Detect which cell encompasses the target text, then output its (X, Y) center coordinate. 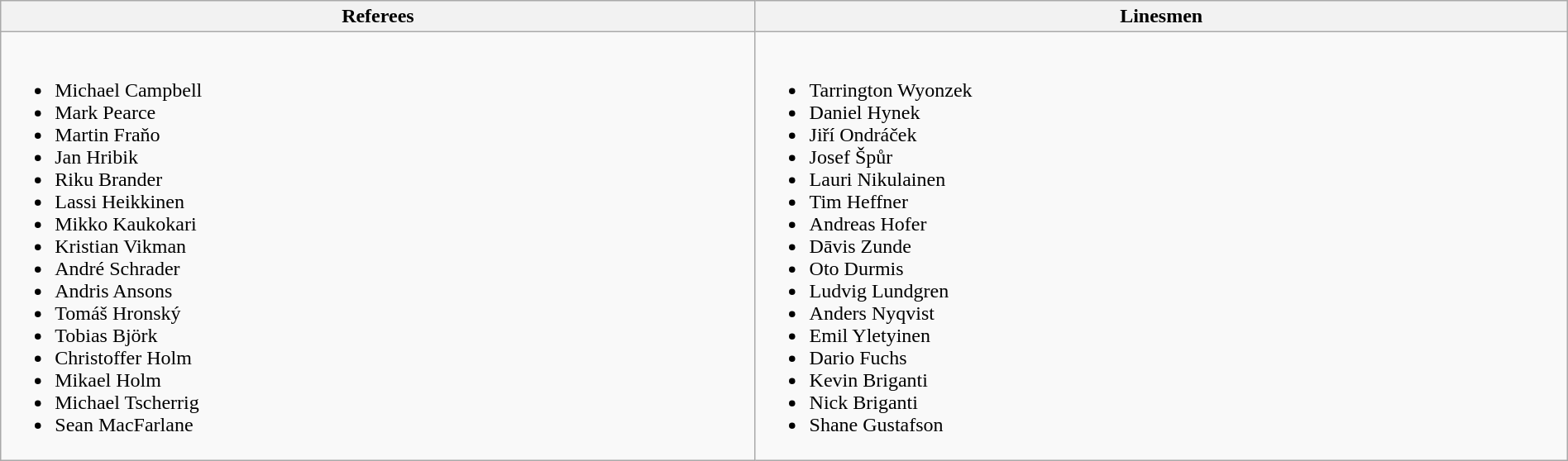
Linesmen (1161, 17)
Referees (378, 17)
